Locate the cell with the specified text and output its [X, Y] center coordinate. 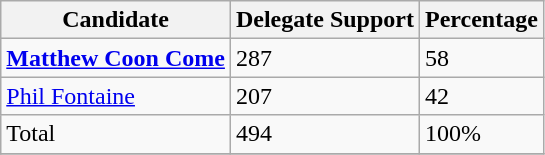
42 [481, 96]
Delegate Support [324, 20]
58 [481, 58]
494 [324, 134]
100% [481, 134]
Percentage [481, 20]
287 [324, 58]
Total [116, 134]
Candidate [116, 20]
207 [324, 96]
Matthew Coon Come [116, 58]
Phil Fontaine [116, 96]
